For the text-containing cell, return its midpoint in (x, y) coordinate format. 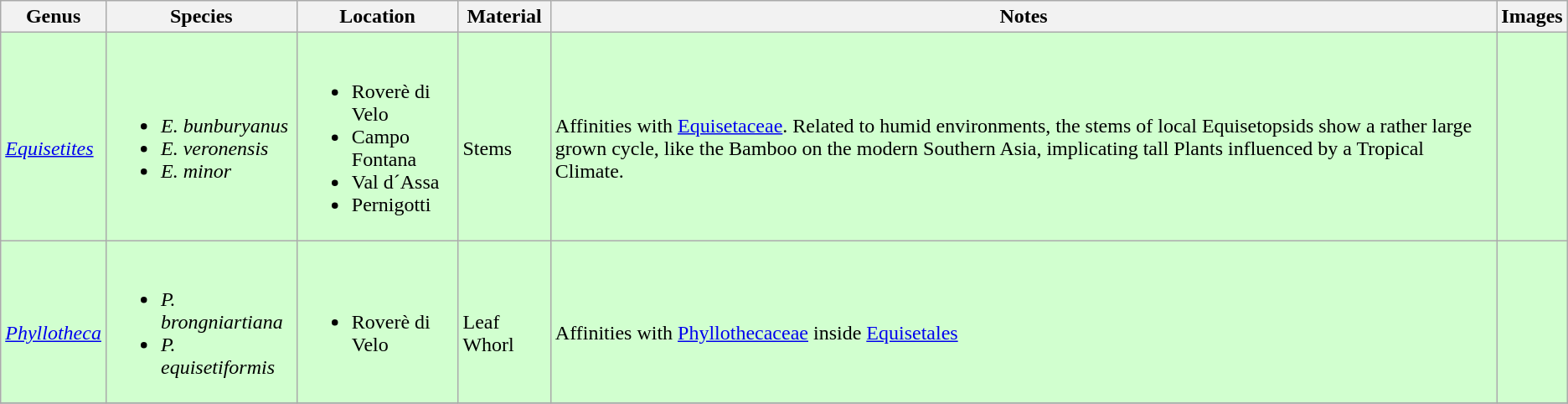
Material (504, 17)
Stems (504, 137)
Roverè di Velo (377, 322)
Species (201, 17)
Roverè di VeloCampo FontanaVal d´AssaPernigotti (377, 137)
P. brongniartianaP. equisetiformis (201, 322)
Notes (1024, 17)
Location (377, 17)
Genus (54, 17)
Affinities with Phyllothecaceae inside Equisetales (1024, 322)
Equisetites (54, 137)
E. bunburyanusE. veronensisE. minor (201, 137)
Images (1532, 17)
Leaf Whorl (504, 322)
Phyllotheca (54, 322)
